Return the (x, y) coordinate for the center point of the cell that contains the specified text.  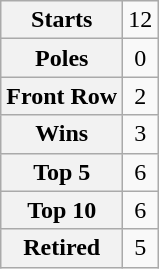
Front Row (62, 96)
Wins (62, 134)
2 (140, 96)
Top 5 (62, 172)
0 (140, 58)
3 (140, 134)
Starts (62, 20)
12 (140, 20)
Top 10 (62, 210)
Retired (62, 248)
5 (140, 248)
Poles (62, 58)
